Output the [x, y] coordinate of the center of the cell containing the given text.  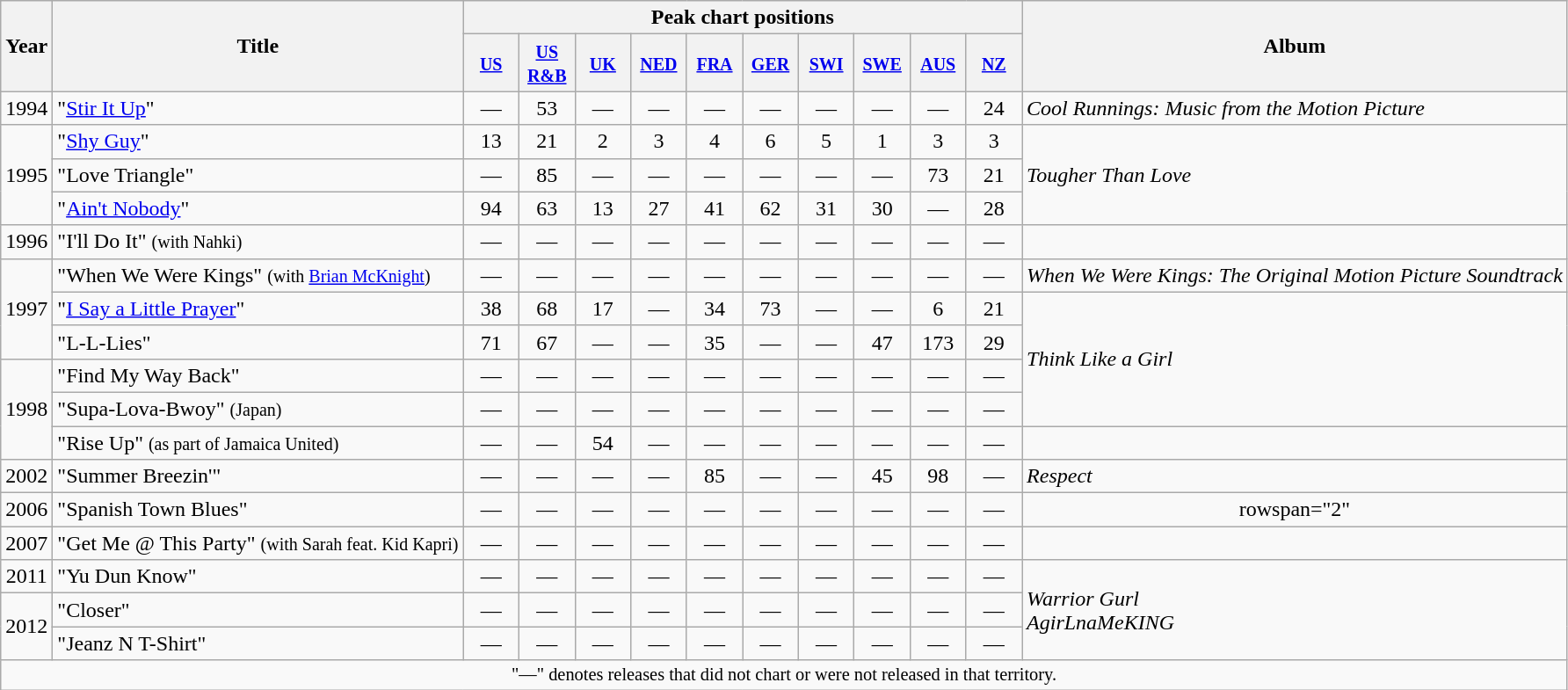
62 [771, 208]
"I Say a Little Prayer" [258, 309]
4 [715, 142]
"Ain't Nobody" [258, 208]
GER [771, 63]
41 [715, 208]
"When We Were Kings" (with Brian McKnight) [258, 275]
1994 [26, 108]
1998 [26, 409]
Peak chart positions [743, 18]
"Find My Way Back" [258, 375]
30 [882, 208]
"Jeanz N T-Shirt" [258, 643]
2011 [26, 577]
98 [938, 476]
"Stir It Up" [258, 108]
"L-L-Lies" [258, 342]
5 [826, 142]
"Get Me @ This Party" (with Sarah feat. Kid Kapri) [258, 543]
53 [548, 108]
"Love Triangle" [258, 175]
When We Were Kings: The Original Motion Picture Soundtrack [1296, 275]
34 [715, 309]
2006 [26, 510]
"Rise Up" (as part of Jamaica United) [258, 442]
1 [882, 142]
31 [826, 208]
"I'll Do It" (with Nahki) [258, 242]
US [491, 63]
Respect [1296, 476]
"—" denotes releases that did not chart or were not released in that territory. [784, 675]
AUS [938, 63]
Think Like a Girl [1296, 359]
63 [548, 208]
28 [994, 208]
2007 [26, 543]
US R&B [548, 63]
173 [938, 342]
71 [491, 342]
"Shy Guy" [258, 142]
27 [659, 208]
29 [994, 342]
1996 [26, 242]
45 [882, 476]
FRA [715, 63]
NED [659, 63]
NZ [994, 63]
Title [258, 46]
Tougher Than Love [1296, 175]
SWE [882, 63]
2012 [26, 627]
47 [882, 342]
Warrior GurlAgirLnaMeKING [1296, 610]
1995 [26, 175]
Year [26, 46]
UK [603, 63]
35 [715, 342]
Cool Runnings: Music from the Motion Picture [1296, 108]
17 [603, 309]
rowspan="2" [1296, 510]
68 [548, 309]
"Spanish Town Blues" [258, 510]
54 [603, 442]
67 [548, 342]
"Supa-Lova-Bwoy" (Japan) [258, 409]
24 [994, 108]
94 [491, 208]
1997 [26, 309]
"Yu Dun Know" [258, 577]
Album [1296, 46]
2002 [26, 476]
"Closer" [258, 610]
SWI [826, 63]
2 [603, 142]
38 [491, 309]
"Summer Breezin'" [258, 476]
